Identify which cell holds the provided text, then report its (X, Y) central coordinate. 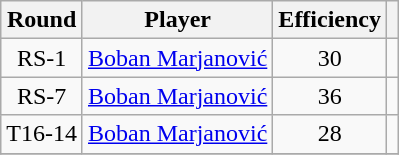
T16-14 (42, 134)
RS-7 (42, 96)
Efficiency (330, 20)
30 (330, 58)
28 (330, 134)
Player (177, 20)
Round (42, 20)
RS-1 (42, 58)
36 (330, 96)
